Extract the (X, Y) coordinate from the center of the cell holding the provided text.  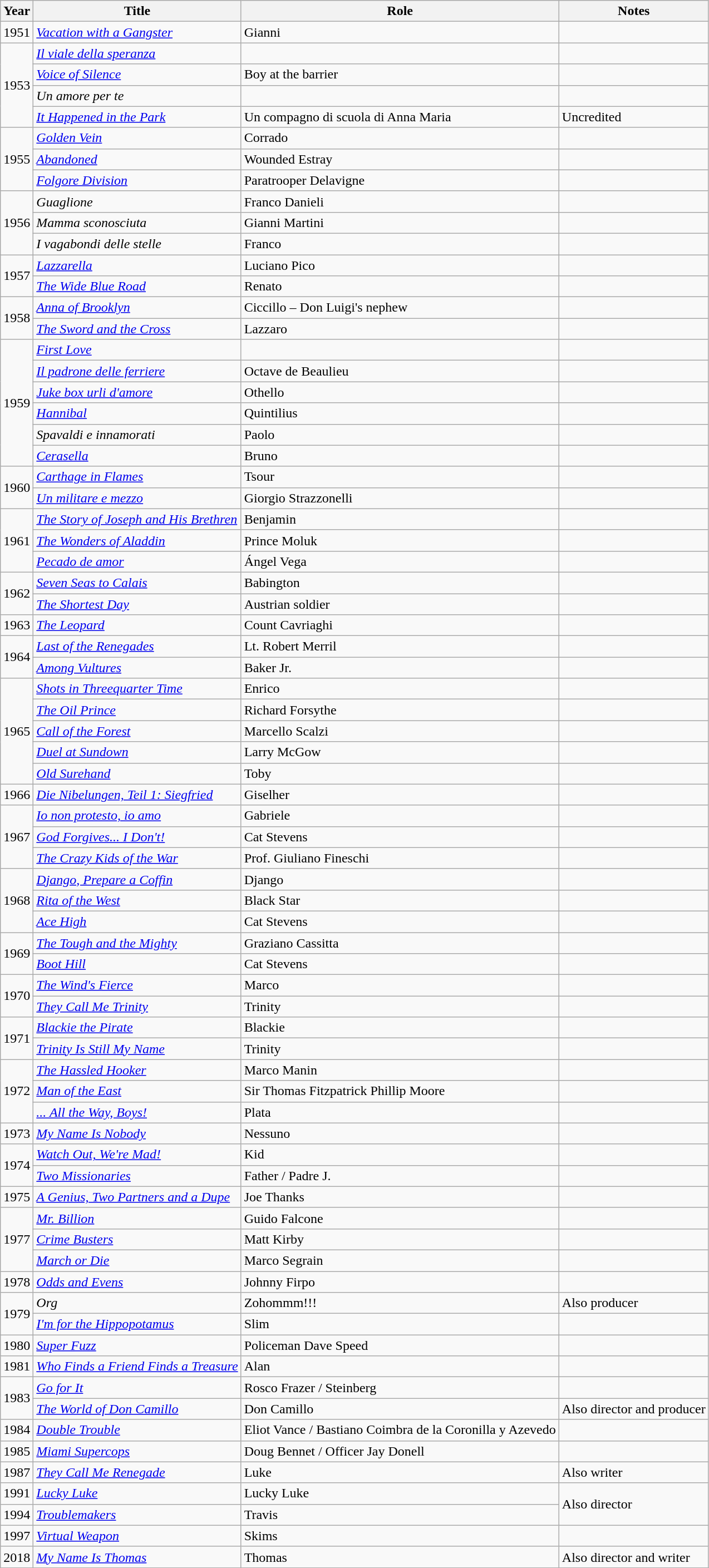
1985 (17, 1451)
Prof. Giuliano Fineschi (400, 858)
Gabriele (400, 816)
Notes (633, 11)
Joe Thanks (400, 1197)
1972 (17, 1091)
Boot Hill (137, 964)
Mr. Billion (137, 1218)
Io non protesto, io amo (137, 816)
Luciano Pico (400, 265)
1991 (17, 1493)
A Genius, Two Partners and a Dupe (137, 1197)
Lazzaro (400, 329)
Also producer (633, 1303)
Babington (400, 583)
The Leopard (137, 625)
1974 (17, 1165)
Matt Kirby (400, 1239)
Marco Segrain (400, 1260)
Title (137, 11)
Gianni Martini (400, 223)
Juke box urli d'amore (137, 392)
1964 (17, 657)
Blackie the Pirate (137, 1028)
Prince Moluk (400, 540)
The World of Don Camillo (137, 1409)
Org (137, 1303)
Benjamin (400, 519)
Die Nibelungen, Teil 1: Siegfried (137, 795)
Zohommm!!! (400, 1303)
The Hassled Hooker (137, 1070)
Richard Forsythe (400, 710)
Blackie (400, 1028)
Also writer (633, 1472)
1994 (17, 1515)
Who Finds a Friend Finds a Treasure (137, 1367)
... All the Way, Boys! (137, 1112)
I vagabondi delle stelle (137, 244)
Role (400, 11)
The Wonders of Aladdin (137, 540)
Bruno (400, 456)
Plata (400, 1112)
Il viale della speranza (137, 53)
The Sword and the Cross (137, 329)
Sir Thomas Fitzpatrick Phillip Moore (400, 1091)
Guaglione (137, 201)
Luke (400, 1472)
Seven Seas to Calais (137, 583)
2018 (17, 1557)
Quintilius (400, 413)
1965 (17, 731)
Miami Supercops (137, 1451)
Ciccillo – Don Luigi's nephew (400, 308)
1958 (17, 318)
Il padrone delle ferriere (137, 371)
Hannibal (137, 413)
Tsour (400, 477)
It Happened in the Park (137, 117)
1951 (17, 32)
Ace High (137, 921)
1970 (17, 996)
1973 (17, 1133)
Travis (400, 1515)
Also director and producer (633, 1409)
Boy at the barrier (400, 75)
Vacation with a Gangster (137, 32)
Marco Manin (400, 1070)
My Name Is Thomas (137, 1557)
1979 (17, 1314)
1975 (17, 1197)
Corrado (400, 138)
1957 (17, 276)
Nessuno (400, 1133)
1987 (17, 1472)
1981 (17, 1367)
Abandoned (137, 159)
Go for It (137, 1388)
Father / Padre J. (400, 1176)
Othello (400, 392)
Anna of Brooklyn (137, 308)
Wounded Estray (400, 159)
Troublemakers (137, 1515)
Two Missionaries (137, 1176)
1977 (17, 1239)
Duel at Sundown (137, 752)
1955 (17, 159)
1978 (17, 1281)
Renato (400, 287)
1966 (17, 795)
Shots in Threequarter Time (137, 689)
Giselher (400, 795)
Un compagno di scuola di Anna Maria (400, 117)
Super Fuzz (137, 1345)
Don Camillo (400, 1409)
The Shortest Day (137, 604)
1983 (17, 1398)
First Love (137, 350)
Carthage in Flames (137, 477)
Rosco Frazer / Steinberg (400, 1388)
Toby (400, 773)
Cerasella (137, 456)
They Call Me Trinity (137, 1007)
The Wind's Fierce (137, 985)
Virtual Weapon (137, 1536)
Policeman Dave Speed (400, 1345)
Austrian soldier (400, 604)
Crime Busters (137, 1239)
Lazzarella (137, 265)
Un militare e mezzo (137, 498)
Rita of the West (137, 900)
Count Cavriaghi (400, 625)
Uncredited (633, 117)
1962 (17, 593)
1953 (17, 85)
Voice of Silence (137, 75)
I'm for the Hippopotamus (137, 1324)
Franco (400, 244)
Enrico (400, 689)
Spavaldi e innamorati (137, 435)
Slim (400, 1324)
The Crazy Kids of the War (137, 858)
1997 (17, 1536)
Watch Out, We're Mad! (137, 1155)
1956 (17, 223)
Skims (400, 1536)
Octave de Beaulieu (400, 371)
Call of the Forest (137, 731)
Old Surehand (137, 773)
Pecado de amor (137, 561)
The Tough and the Mighty (137, 943)
Graziano Cassitta (400, 943)
Among Vultures (137, 668)
Thomas (400, 1557)
Johnny Firpo (400, 1281)
Man of the East (137, 1091)
Alan (400, 1367)
God Forgives... I Don't! (137, 837)
Paolo (400, 435)
Trinity Is Still My Name (137, 1049)
Marcello Scalzi (400, 731)
1961 (17, 540)
1963 (17, 625)
Marco (400, 985)
Doug Bennet / Officer Jay Donell (400, 1451)
1968 (17, 900)
Also director (633, 1504)
Baker Jr. (400, 668)
The Oil Prince (137, 710)
Giorgio Strazzonelli (400, 498)
Guido Falcone (400, 1218)
1959 (17, 403)
My Name Is Nobody (137, 1133)
March or Die (137, 1260)
Folgore Division (137, 180)
Black Star (400, 900)
Year (17, 11)
The Wide Blue Road (137, 287)
1984 (17, 1430)
Lt. Robert Merril (400, 647)
Double Trouble (137, 1430)
They Call Me Renegade (137, 1472)
Gianni (400, 32)
Larry McGow (400, 752)
Kid (400, 1155)
Un amore per te (137, 96)
Golden Vein (137, 138)
The Story of Joseph and His Brethren (137, 519)
Paratrooper Delavigne (400, 180)
Mamma sconosciuta (137, 223)
1971 (17, 1038)
1967 (17, 837)
Franco Danieli (400, 201)
Also director and writer (633, 1557)
Django, Prepare a Coffin (137, 879)
Eliot Vance / Bastiano Coimbra de la Coronilla y Azevedo (400, 1430)
1960 (17, 487)
Odds and Evens (137, 1281)
Django (400, 879)
Ángel Vega (400, 561)
1980 (17, 1345)
1969 (17, 954)
Last of the Renegades (137, 647)
